Return [x, y] of the center of cell containing provided text 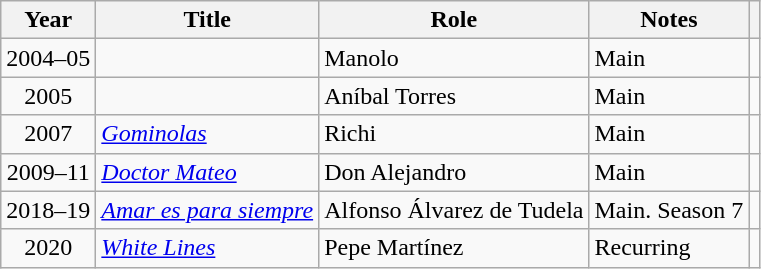
2009–11 [48, 172]
Aníbal Torres [454, 96]
Doctor Mateo [208, 172]
Notes [669, 20]
White Lines [208, 248]
2020 [48, 248]
Alfonso Álvarez de Tudela [454, 210]
Richi [454, 134]
Pepe Martínez [454, 248]
Amar es para siempre [208, 210]
Manolo [454, 58]
2007 [48, 134]
Don Alejandro [454, 172]
2018–19 [48, 210]
Role [454, 20]
Recurring [669, 248]
2004–05 [48, 58]
2005 [48, 96]
Year [48, 20]
Gominolas [208, 134]
Main. Season 7 [669, 210]
Title [208, 20]
